Find where the given text appears and provide that cell's center as (X, Y) coordinate. 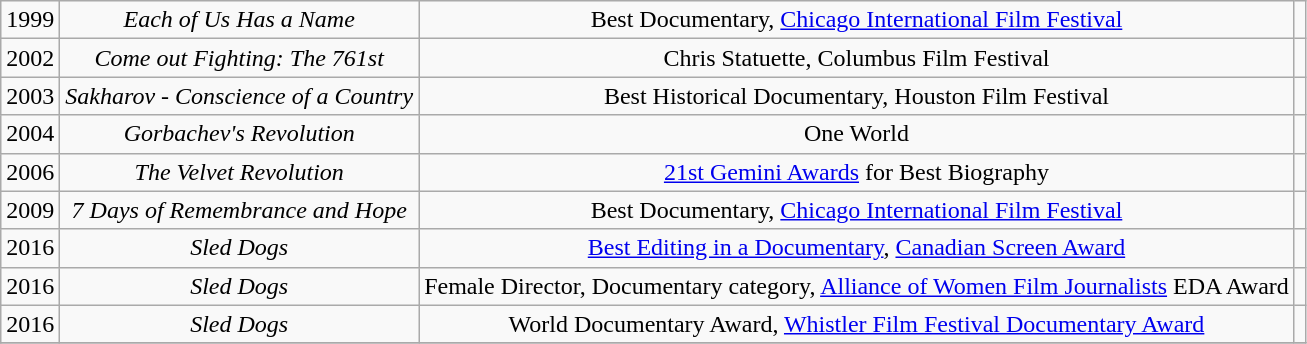
Each of Us Has a Name (240, 20)
2006 (30, 172)
Female Director, Documentary category, Alliance of Women Film Journalists EDA Award (857, 286)
Chris Statuette, Columbus Film Festival (857, 58)
7 Days of Remembrance and Hope (240, 210)
21st Gemini Awards for Best Biography (857, 172)
Sakharov - Conscience of a Country (240, 96)
1999 (30, 20)
2002 (30, 58)
2009 (30, 210)
One World (857, 134)
Come out Fighting: The 761st (240, 58)
Best Editing in a Documentary, Canadian Screen Award (857, 248)
2003 (30, 96)
2004 (30, 134)
The Velvet Revolution (240, 172)
Gorbachev's Revolution (240, 134)
Best Historical Documentary, Houston Film Festival (857, 96)
World Documentary Award, Whistler Film Festival Documentary Award (857, 324)
